Pinpoint the cell where the given text exists, returning its [x, y] midpoint coordinate. 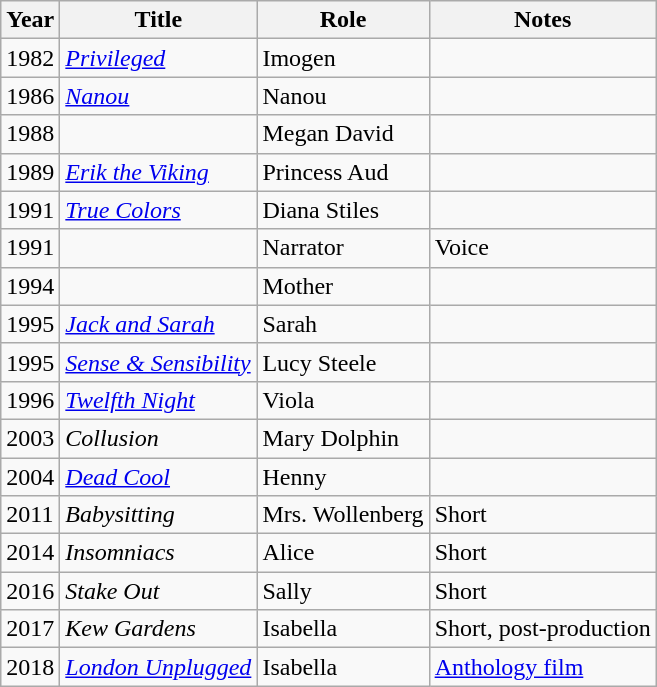
Jack and Sarah [158, 324]
Diana Stiles [343, 210]
Princess Aud [343, 172]
Notes [542, 20]
Voice [542, 248]
1996 [30, 400]
Sally [343, 591]
2018 [30, 667]
1989 [30, 172]
Alice [343, 553]
Sense & Sensibility [158, 362]
Role [343, 20]
2004 [30, 477]
Narrator [343, 248]
2016 [30, 591]
Title [158, 20]
2017 [30, 629]
2003 [30, 438]
2011 [30, 515]
Kew Gardens [158, 629]
Dead Cool [158, 477]
Babysitting [158, 515]
Mrs. Wollenberg [343, 515]
1986 [30, 96]
Privileged [158, 58]
Stake Out [158, 591]
Twelfth Night [158, 400]
Collusion [158, 438]
True Colors [158, 210]
Megan David [343, 134]
Mother [343, 286]
1982 [30, 58]
Viola [343, 400]
1994 [30, 286]
Mary Dolphin [343, 438]
London Unplugged [158, 667]
Imogen [343, 58]
1988 [30, 134]
Year [30, 20]
Sarah [343, 324]
Erik the Viking [158, 172]
2014 [30, 553]
Anthology film [542, 667]
Short, post-production [542, 629]
Insomniacs [158, 553]
Lucy Steele [343, 362]
Henny [343, 477]
